Return (X, Y) of the center of cell containing provided text 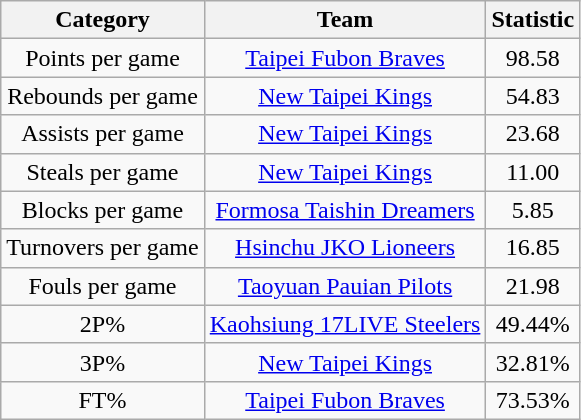
Statistic (533, 20)
32.81% (533, 362)
11.00 (533, 172)
49.44% (533, 324)
23.68 (533, 134)
Team (345, 20)
Blocks per game (102, 210)
Rebounds per game (102, 96)
Points per game (102, 58)
Turnovers per game (102, 248)
Formosa Taishin Dreamers (345, 210)
Hsinchu JKO Lioneers (345, 248)
Kaohsiung 17LIVE Steelers (345, 324)
2P% (102, 324)
Category (102, 20)
Assists per game (102, 134)
Steals per game (102, 172)
Taoyuan Pauian Pilots (345, 286)
5.85 (533, 210)
98.58 (533, 58)
54.83 (533, 96)
FT% (102, 400)
21.98 (533, 286)
Fouls per game (102, 286)
16.85 (533, 248)
73.53% (533, 400)
3P% (102, 362)
